Search for the cell housing the specified text and yield its [X, Y] center coordinate. 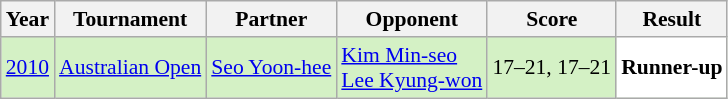
Kim Min-seo Lee Kyung-won [412, 68]
Tournament [130, 19]
Australian Open [130, 68]
Opponent [412, 19]
2010 [28, 68]
Year [28, 19]
Partner [271, 19]
Seo Yoon-hee [271, 68]
Runner-up [672, 68]
Score [552, 19]
17–21, 17–21 [552, 68]
Result [672, 19]
